Find where the given text appears and provide that cell's center as (X, Y) coordinate. 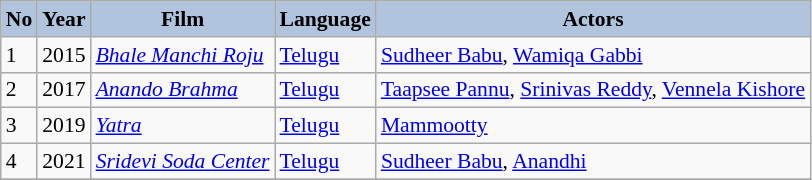
2021 (64, 162)
Language (326, 19)
Sridevi Soda Center (183, 162)
Actors (593, 19)
Film (183, 19)
Taapsee Pannu, Srinivas Reddy, Vennela Kishore (593, 90)
Sudheer Babu, Anandhi (593, 162)
2017 (64, 90)
Mammootty (593, 126)
3 (20, 126)
Anando Brahma (183, 90)
4 (20, 162)
Bhale Manchi Roju (183, 55)
1 (20, 55)
Sudheer Babu, Wamiqa Gabbi (593, 55)
2015 (64, 55)
2 (20, 90)
Yatra (183, 126)
2019 (64, 126)
No (20, 19)
Year (64, 19)
